Detect which cell encompasses the target text, then output its (X, Y) center coordinate. 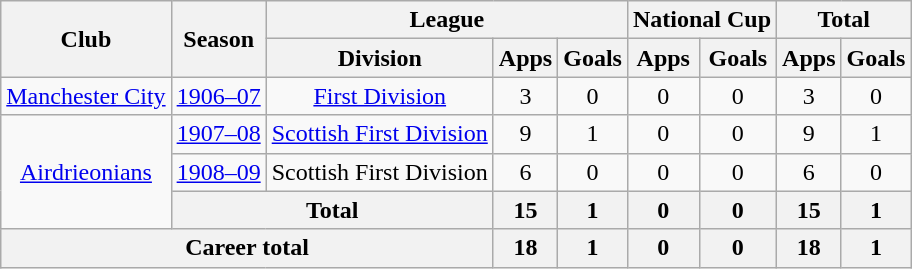
1908–09 (218, 172)
Club (86, 39)
Division (380, 58)
League (446, 20)
First Division (380, 96)
Airdrieonians (86, 172)
1907–08 (218, 134)
National Cup (702, 20)
Career total (248, 248)
Manchester City (86, 96)
Season (218, 39)
1906–07 (218, 96)
